From the cell containing the given text, extract its center point as (x, y) coordinate. 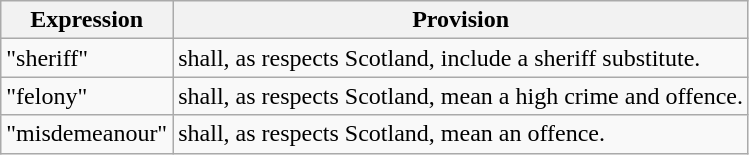
Expression (87, 20)
shall, as respects Scotland, mean a high crime and offence. (461, 96)
"misdemeanour" (87, 134)
shall, as respects Scotland, mean an offence. (461, 134)
"felony" (87, 96)
shall, as respects Scotland, include a sheriff substitute. (461, 58)
Provision (461, 20)
"sheriff" (87, 58)
